Pinpoint the cell where the given text exists, returning its (x, y) midpoint coordinate. 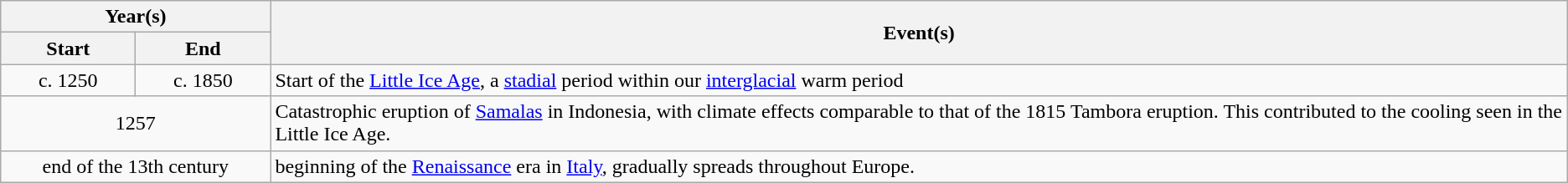
c. 1250 (69, 80)
Start of the Little Ice Age, a stadial period within our interglacial warm period (919, 80)
1257 (136, 124)
Start (69, 48)
end of the 13th century (136, 166)
beginning of the Renaissance era in Italy, gradually spreads throughout Europe. (919, 166)
Event(s) (919, 33)
End (203, 48)
c. 1850 (203, 80)
Year(s) (136, 17)
